Output the (X, Y) coordinate of the center of the cell containing the given text.  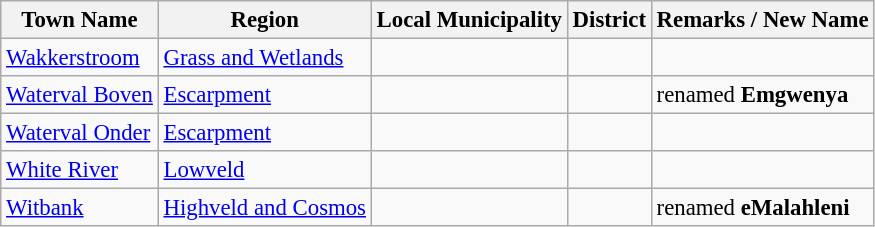
Remarks / New Name (762, 20)
renamed Emgwenya (762, 95)
Grass and Wetlands (264, 58)
Wakkerstroom (80, 58)
Region (264, 20)
Town Name (80, 20)
White River (80, 170)
Highveld and Cosmos (264, 208)
District (609, 20)
renamed eMalahleni (762, 208)
Waterval Boven (80, 95)
Local Municipality (469, 20)
Lowveld (264, 170)
Waterval Onder (80, 133)
Witbank (80, 208)
